Identify which cell holds the provided text, then report its [x, y] central coordinate. 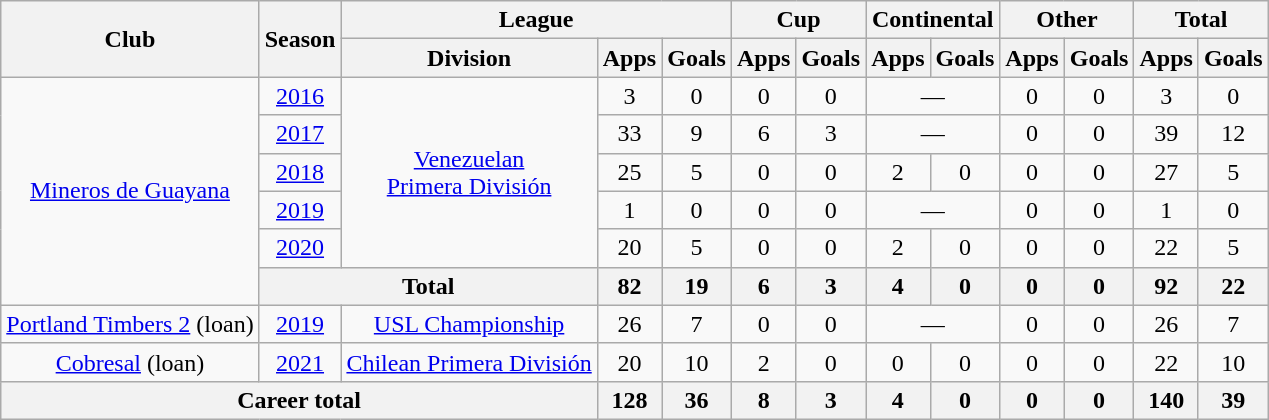
82 [629, 286]
2016 [300, 96]
Other [1067, 20]
128 [629, 400]
25 [629, 172]
Portland Timbers 2 (loan) [130, 324]
Mineros de Guayana [130, 191]
2020 [300, 248]
2018 [300, 172]
Club [130, 39]
27 [1166, 172]
140 [1166, 400]
Season [300, 39]
36 [697, 400]
12 [1233, 134]
2017 [300, 134]
USL Championship [469, 324]
8 [763, 400]
Cobresal (loan) [130, 362]
33 [629, 134]
Career total [300, 400]
Cup [798, 20]
VenezuelanPrimera División [469, 172]
9 [697, 134]
92 [1166, 286]
Chilean Primera División [469, 362]
19 [697, 286]
Division [469, 58]
Continental [933, 20]
2021 [300, 362]
League [536, 20]
